Search for the cell housing the specified text and yield its (x, y) center coordinate. 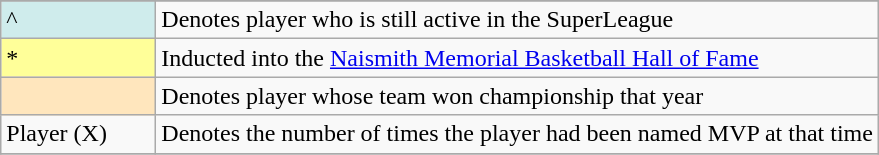
Denotes player whose team won championship that year (518, 96)
^ (78, 20)
Denotes player who is still active in the SuperLeague (518, 20)
Denotes the number of times the player had been named MVP at that time (518, 134)
Player (X) (78, 134)
Inducted into the Naismith Memorial Basketball Hall of Fame (518, 58)
* (78, 58)
